Capture the cell that displays the provided text and extract its [X, Y] central coordinate. 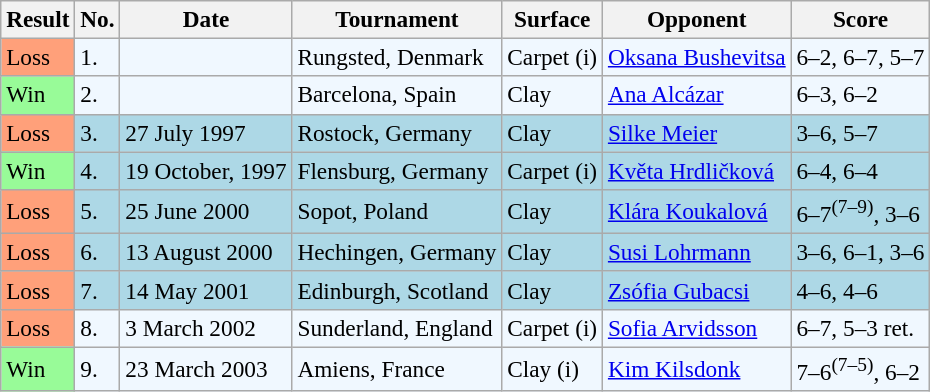
Result [38, 19]
3–6, 6–1, 3–6 [860, 252]
Sunderland, England [397, 328]
Sopot, Poland [397, 211]
Score [860, 19]
Date [206, 19]
Rungsted, Denmark [397, 57]
6–2, 6–7, 5–7 [860, 57]
3–6, 5–7 [860, 133]
8. [98, 328]
7–6(7–5), 6–2 [860, 369]
6–4, 6–4 [860, 170]
7. [98, 290]
Edinburgh, Scotland [397, 290]
4–6, 4–6 [860, 290]
4. [98, 170]
19 October, 1997 [206, 170]
Tournament [397, 19]
6–7(7–9), 3–6 [860, 211]
Hechingen, Germany [397, 252]
Oksana Bushevitsa [698, 57]
Květa Hrdličková [698, 170]
Zsófia Gubacsi [698, 290]
2. [98, 95]
Susi Lohrmann [698, 252]
Sofia Arvidsson [698, 328]
Opponent [698, 19]
9. [98, 369]
6–7, 5–3 ret. [860, 328]
Klára Koukalová [698, 211]
3. [98, 133]
6. [98, 252]
Barcelona, Spain [397, 95]
Amiens, France [397, 369]
27 July 1997 [206, 133]
No. [98, 19]
13 August 2000 [206, 252]
Ana Alcázar [698, 95]
Kim Kilsdonk [698, 369]
3 March 2002 [206, 328]
23 March 2003 [206, 369]
Surface [552, 19]
Rostock, Germany [397, 133]
6–3, 6–2 [860, 95]
25 June 2000 [206, 211]
Silke Meier [698, 133]
14 May 2001 [206, 290]
Flensburg, Germany [397, 170]
5. [98, 211]
1. [98, 57]
Clay (i) [552, 369]
